Return [X, Y] of the center of cell containing provided text 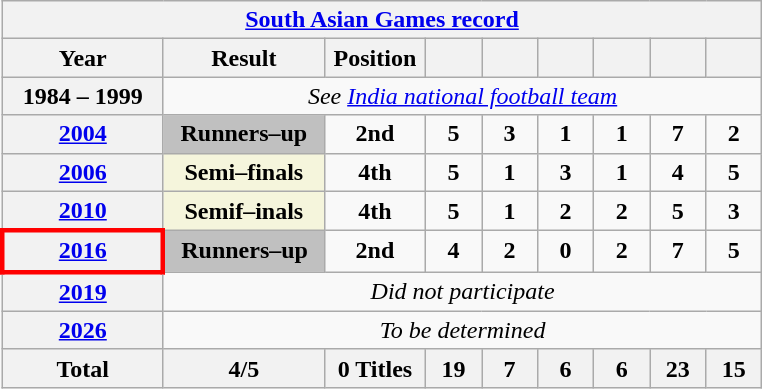
2010 [82, 211]
4/5 [244, 368]
Total [82, 368]
Result [244, 58]
2026 [82, 330]
Year [82, 58]
23 [678, 368]
2004 [82, 134]
Did not participate [462, 292]
15 [734, 368]
South Asian Games record [382, 20]
Position [374, 58]
0 [566, 252]
See India national football team [462, 96]
0 Titles [374, 368]
19 [453, 368]
1984 – 1999 [82, 96]
2016 [82, 252]
2019 [82, 292]
Semif–inals [244, 211]
Semi–finals [244, 172]
2006 [82, 172]
To be determined [462, 330]
